Determine the [X, Y] coordinate at the center of the cell enclosing the given text.  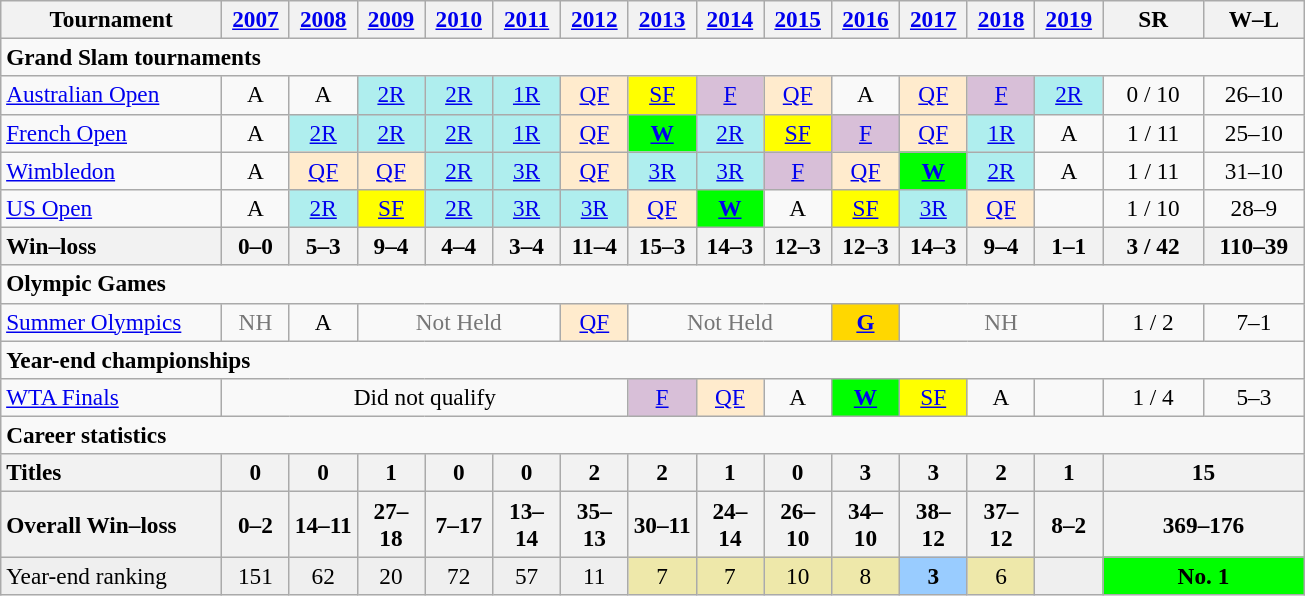
38–12 [933, 524]
13–14 [527, 524]
151 [256, 575]
2007 [256, 19]
2017 [933, 19]
15 [1204, 473]
24–14 [730, 524]
3–4 [527, 246]
US Open [112, 208]
2010 [459, 19]
2019 [1069, 19]
2009 [391, 19]
W–L [1254, 19]
25–10 [1254, 133]
28–9 [1254, 208]
French Open [112, 133]
31–10 [1254, 170]
35–13 [594, 524]
2014 [730, 19]
369–176 [1204, 524]
2013 [662, 19]
Year-end ranking [112, 575]
Olympic Games [653, 284]
110–39 [1254, 246]
34–10 [866, 524]
1 / 10 [1154, 208]
20 [391, 575]
11 [594, 575]
Summer Olympics [112, 322]
2018 [1001, 19]
1 / 2 [1154, 322]
No. 1 [1204, 575]
14–11 [323, 524]
8–2 [1069, 524]
Tournament [112, 19]
Career statistics [653, 435]
2016 [866, 19]
8 [866, 575]
1–1 [1069, 246]
Overall Win–loss [112, 524]
7–17 [459, 524]
Australian Open [112, 95]
2012 [594, 19]
Win–loss [112, 246]
15–3 [662, 246]
Wimbledon [112, 170]
2008 [323, 19]
1 / 4 [1154, 397]
30–11 [662, 524]
WTA Finals [112, 397]
72 [459, 575]
Did not qualify [426, 397]
57 [527, 575]
11–4 [594, 246]
4–4 [459, 246]
7–1 [1254, 322]
62 [323, 575]
Grand Slam tournaments [653, 57]
Year-end championships [653, 359]
37–12 [1001, 524]
2015 [798, 19]
SR [1154, 19]
6 [1001, 575]
G [866, 322]
2011 [527, 19]
3 / 42 [1154, 246]
0–0 [256, 246]
27–18 [391, 524]
0 / 10 [1154, 95]
Titles [112, 473]
10 [798, 575]
0–2 [256, 524]
